Detect which cell encompasses the target text, then output its (x, y) center coordinate. 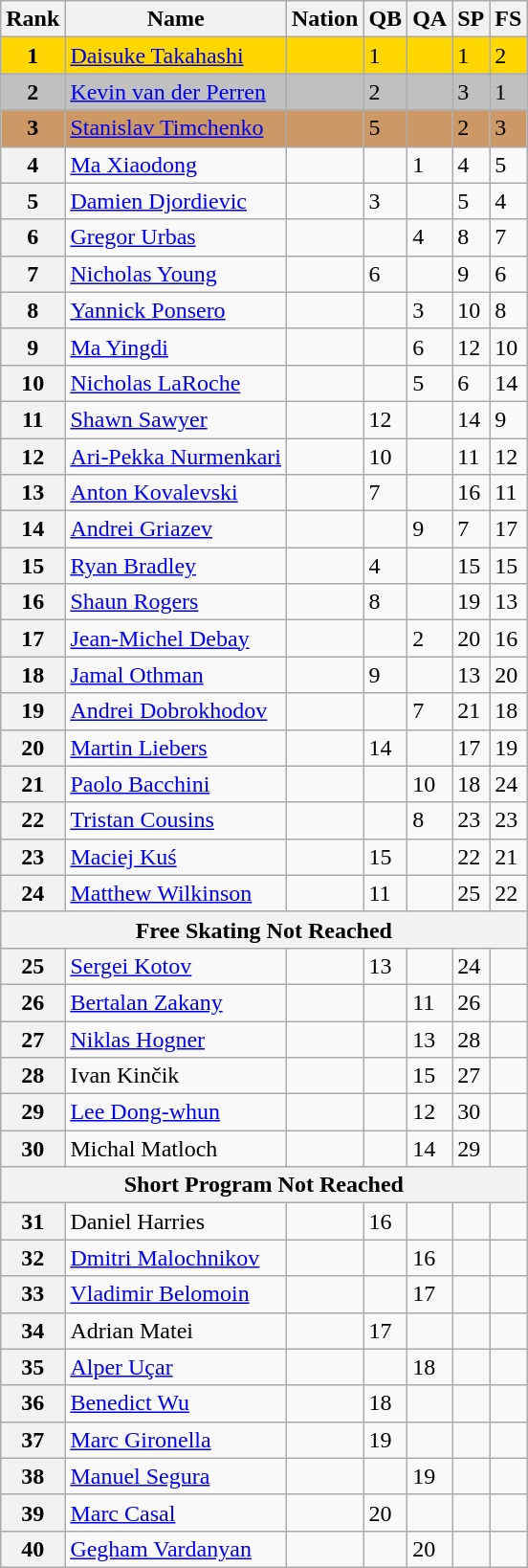
QB (385, 19)
Ryan Bradley (176, 566)
39 (33, 1512)
Jean-Michel Debay (176, 638)
Yannick Ponsero (176, 310)
Ari-Pekka Nurmenkari (176, 457)
37 (33, 1440)
Daisuke Takahashi (176, 56)
Gegham Vardanyan (176, 1549)
SP (471, 19)
QA (430, 19)
Name (176, 19)
Martin Liebers (176, 748)
Niklas Hogner (176, 1039)
Daniel Harries (176, 1221)
Stanislav Timchenko (176, 128)
38 (33, 1476)
33 (33, 1294)
Free Skating Not Reached (264, 930)
Manuel Segura (176, 1476)
Ivan Kinčik (176, 1076)
Nation (325, 19)
Bertalan Zakany (176, 1002)
Rank (33, 19)
Kevin van der Perren (176, 92)
Andrei Dobrokhodov (176, 711)
32 (33, 1258)
40 (33, 1549)
31 (33, 1221)
FS (509, 19)
Andrei Griazev (176, 529)
Vladimir Belomoin (176, 1294)
Nicholas Young (176, 274)
Ma Yingdi (176, 347)
Adrian Matei (176, 1331)
Matthew Wilkinson (176, 893)
Dmitri Malochnikov (176, 1258)
34 (33, 1331)
Marc Casal (176, 1512)
Ma Xiaodong (176, 165)
Maciej Kuś (176, 857)
Damien Djordievic (176, 201)
Tristan Cousins (176, 820)
Nicholas LaRoche (176, 383)
Short Program Not Reached (264, 1185)
Gregor Urbas (176, 237)
36 (33, 1403)
Sergei Kotov (176, 966)
Shaun Rogers (176, 602)
Michal Matloch (176, 1149)
Paolo Bacchini (176, 784)
Jamal Othman (176, 675)
Shawn Sawyer (176, 419)
Alper Uçar (176, 1367)
Anton Kovalevski (176, 493)
35 (33, 1367)
Lee Dong-whun (176, 1112)
Benedict Wu (176, 1403)
Marc Gironella (176, 1440)
